Pinpoint the cell where the given text exists, returning its [x, y] midpoint coordinate. 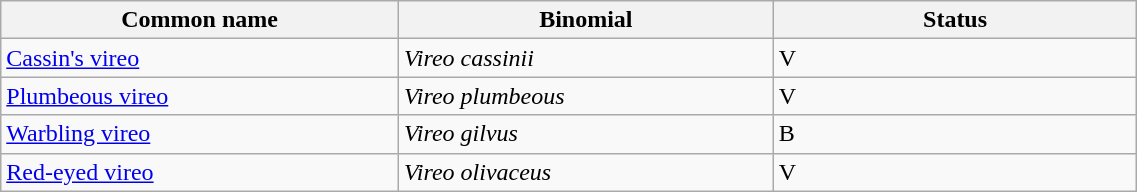
Vireo plumbeous [586, 96]
Cassin's vireo [200, 58]
B [955, 134]
Red-eyed vireo [200, 172]
Vireo gilvus [586, 134]
Common name [200, 20]
Vireo cassinii [586, 58]
Plumbeous vireo [200, 96]
Vireo olivaceus [586, 172]
Status [955, 20]
Warbling vireo [200, 134]
Binomial [586, 20]
